Detect which cell encompasses the target text, then output its (x, y) center coordinate. 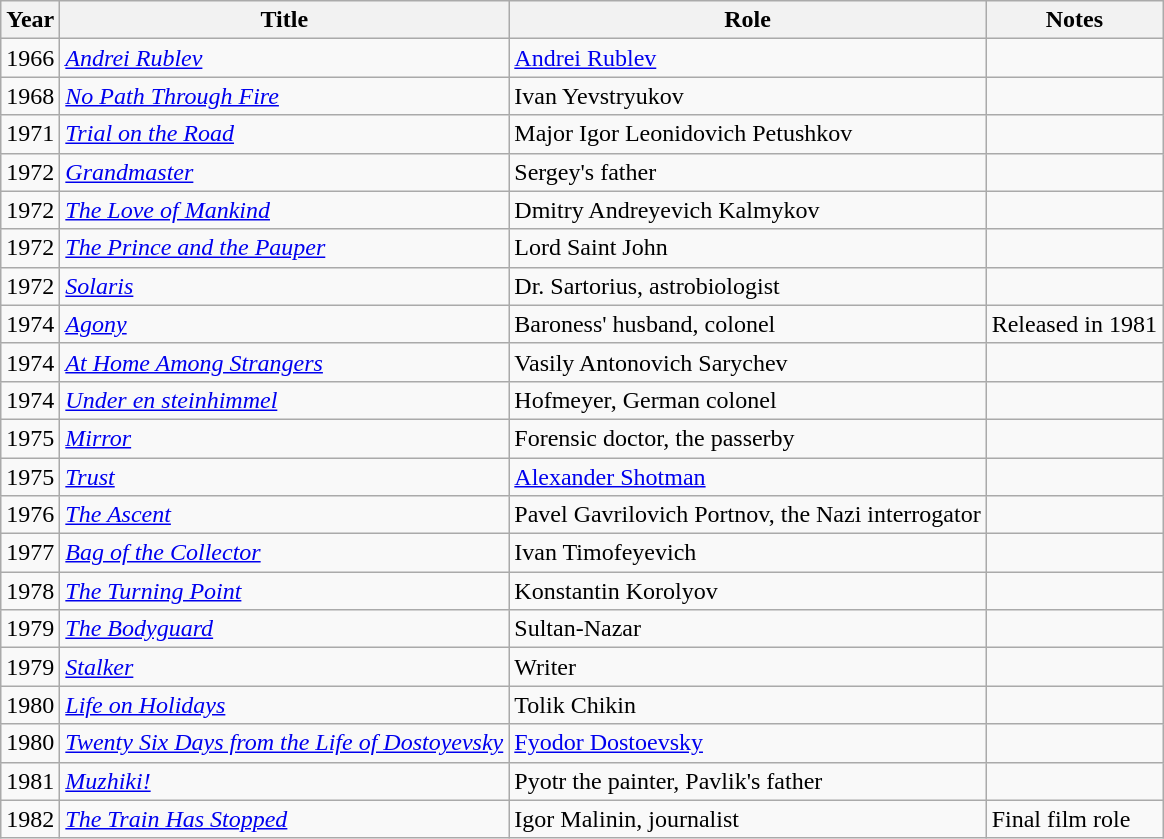
Year (30, 20)
Sultan-Nazar (748, 629)
Agony (284, 324)
1981 (30, 781)
Pavel Gavrilovich Portnov, the Nazi interrogator (748, 515)
Hofmeyer, German colonel (748, 400)
1978 (30, 591)
Ivan Yevstryukov (748, 96)
Grandmaster (284, 172)
Bag of the Collector (284, 553)
Muzhiki! (284, 781)
Trial on the Road (284, 134)
Role (748, 20)
1982 (30, 819)
Solaris (284, 286)
Igor Malinin, journalist (748, 819)
Final film role (1074, 819)
The Turning Point (284, 591)
The Ascent (284, 515)
1968 (30, 96)
Released in 1981 (1074, 324)
The Love of Mankind (284, 210)
Tolik Chikin (748, 705)
Twenty Six Days from the Life of Dostoyevsky (284, 743)
Baroness' husband, colonel (748, 324)
Sergey's father (748, 172)
Konstantin Korolyov (748, 591)
Ivan Timofeyevich (748, 553)
Fyodor Dostoevsky (748, 743)
1966 (30, 58)
The Bodyguard (284, 629)
Pyotr the painter, Pavlik's father (748, 781)
1976 (30, 515)
Notes (1074, 20)
1971 (30, 134)
Writer (748, 667)
Dr. Sartorius, astrobiologist (748, 286)
Dmitry Andreyevich Kalmykov (748, 210)
Vasily Antonovich Sarychev (748, 362)
Stalker (284, 667)
Lord Saint John (748, 248)
Under en steinhimmel (284, 400)
At Home Among Strangers (284, 362)
The Train Has Stopped (284, 819)
The Prince and the Pauper (284, 248)
Forensic doctor, the passerby (748, 438)
Mirror (284, 438)
Alexander Shotman (748, 477)
No Path Through Fire (284, 96)
Life on Holidays (284, 705)
Title (284, 20)
1977 (30, 553)
Major Igor Leonidovich Petushkov (748, 134)
Trust (284, 477)
